Determine the (x, y) coordinate at the center of the cell enclosing the given text.  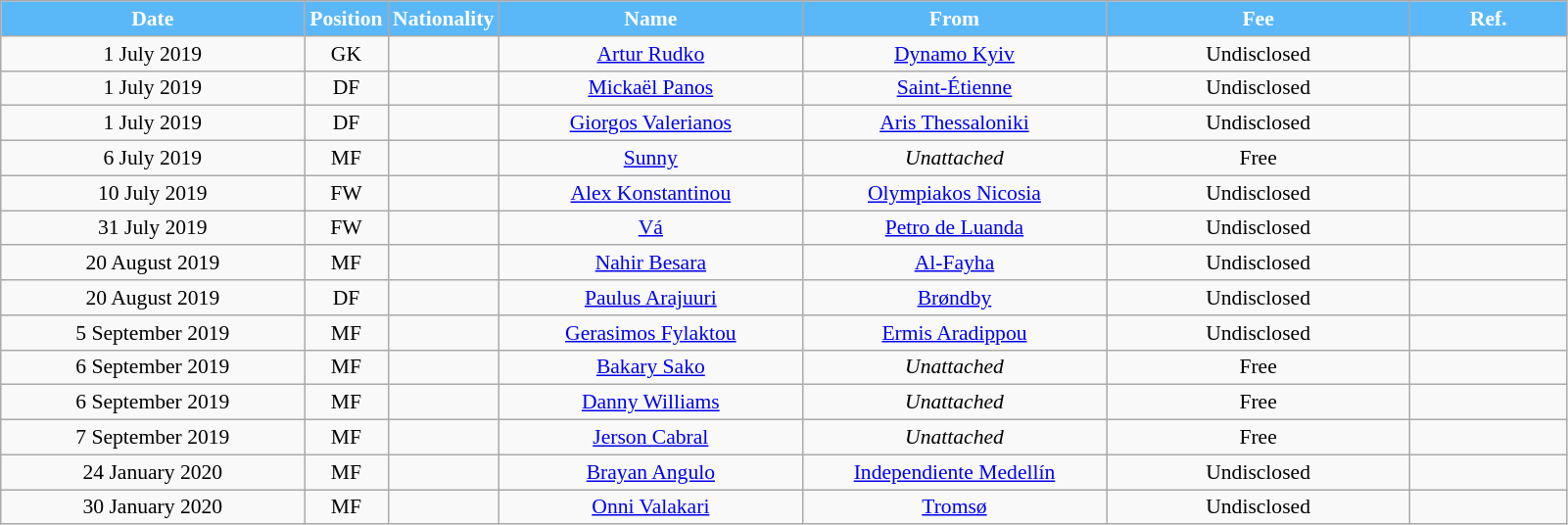
Olympiakos Nicosia (954, 193)
Bakary Sako (650, 367)
Paulus Arajuuri (650, 298)
GK (347, 54)
Brøndby (954, 298)
Date (153, 19)
31 July 2019 (153, 228)
Onni Valakari (650, 507)
Nationality (443, 19)
Position (347, 19)
Mickaël Panos (650, 88)
From (954, 19)
Dynamo Kyiv (954, 54)
Saint-Étienne (954, 88)
Artur Rudko (650, 54)
5 September 2019 (153, 333)
Vá (650, 228)
Ref. (1489, 19)
10 July 2019 (153, 193)
Gerasimos Fylaktou (650, 333)
Sunny (650, 159)
Name (650, 19)
Ermis Aradippou (954, 333)
Nahir Besara (650, 263)
30 January 2020 (153, 507)
7 September 2019 (153, 438)
Jerson Cabral (650, 438)
Independiente Medellín (954, 472)
Alex Konstantinou (650, 193)
Tromsø (954, 507)
Al-Fayha (954, 263)
Brayan Angulo (650, 472)
Fee (1259, 19)
6 July 2019 (153, 159)
Aris Thessaloniki (954, 123)
Giorgos Valerianos (650, 123)
Danny Williams (650, 403)
24 January 2020 (153, 472)
Petro de Luanda (954, 228)
